For the text-containing cell, return its midpoint in (x, y) coordinate format. 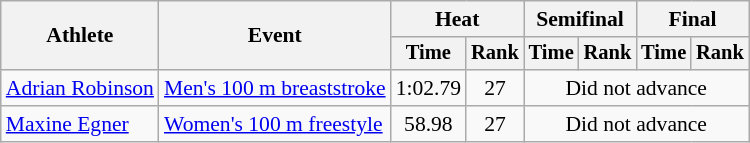
58.98 (428, 124)
Event (275, 36)
Adrian Robinson (80, 88)
1:02.79 (428, 88)
Heat (458, 19)
Semifinal (580, 19)
Men's 100 m breaststroke (275, 88)
Women's 100 m freestyle (275, 124)
Maxine Egner (80, 124)
Athlete (80, 36)
Final (692, 19)
